Detect which cell encompasses the target text, then output its (X, Y) center coordinate. 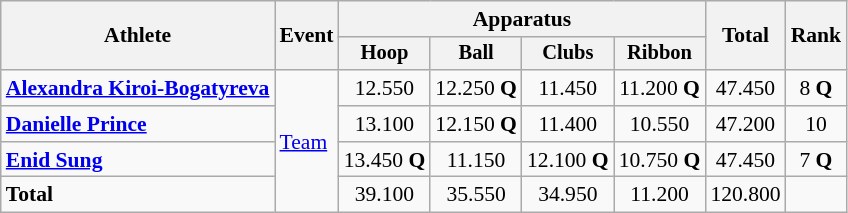
10.550 (660, 124)
Hoop (385, 54)
12.150 Q (476, 124)
13.100 (385, 124)
Ball (476, 54)
12.550 (385, 88)
Danielle Prince (138, 124)
Apparatus (522, 19)
11.200 Q (660, 88)
11.200 (660, 195)
47.200 (745, 124)
11.400 (568, 124)
Event (306, 36)
Ribbon (660, 54)
39.100 (385, 195)
12.250 Q (476, 88)
10 (816, 124)
120.800 (745, 195)
11.150 (476, 160)
34.950 (568, 195)
Clubs (568, 54)
Rank (816, 36)
8 Q (816, 88)
7 Q (816, 160)
35.550 (476, 195)
Enid Sung (138, 160)
Athlete (138, 36)
Alexandra Kiroi-Bogatyreva (138, 88)
10.750 Q (660, 160)
Team (306, 141)
12.100 Q (568, 160)
11.450 (568, 88)
13.450 Q (385, 160)
